Detect which cell encompasses the target text, then output its (x, y) center coordinate. 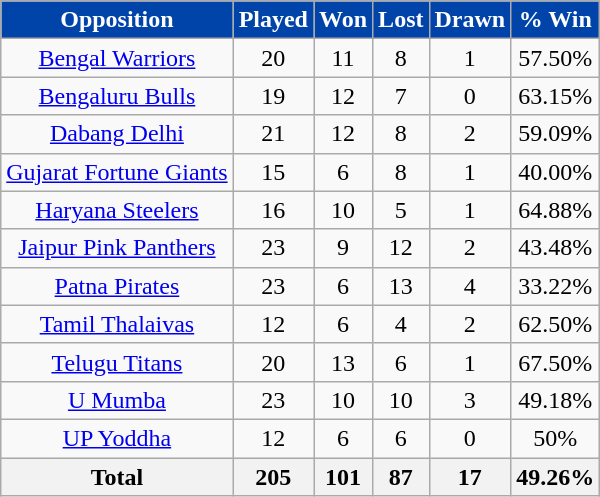
Tamil Thalaivas (117, 324)
Bengaluru Bulls (117, 96)
11 (344, 58)
9 (344, 248)
50% (556, 438)
63.15% (556, 96)
Jaipur Pink Panthers (117, 248)
Patna Pirates (117, 286)
7 (401, 96)
UP Yoddha (117, 438)
3 (470, 400)
49.26% (556, 477)
49.18% (556, 400)
43.48% (556, 248)
Lost (401, 20)
U Mumba (117, 400)
16 (273, 210)
62.50% (556, 324)
67.50% (556, 362)
15 (273, 172)
Won (344, 20)
Drawn (470, 20)
5 (401, 210)
33.22% (556, 286)
Bengal Warriors (117, 58)
64.88% (556, 210)
% Win (556, 20)
Haryana Steelers (117, 210)
Opposition (117, 20)
87 (401, 477)
Played (273, 20)
59.09% (556, 134)
40.00% (556, 172)
Total (117, 477)
19 (273, 96)
57.50% (556, 58)
21 (273, 134)
Dabang Delhi (117, 134)
17 (470, 477)
Gujarat Fortune Giants (117, 172)
205 (273, 477)
101 (344, 477)
Telugu Titans (117, 362)
